Extract the (x, y) coordinate from the center of the cell holding the provided text.  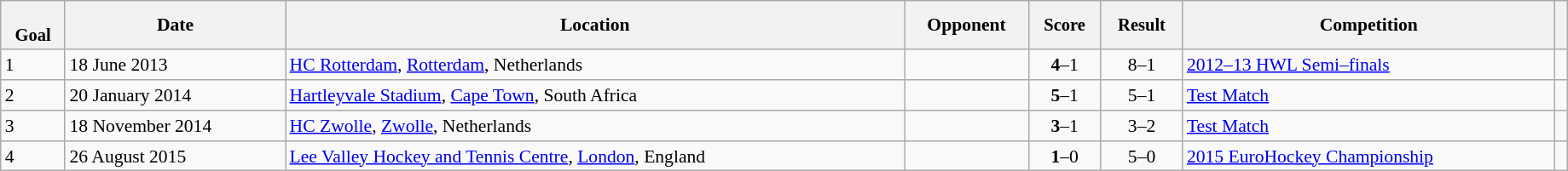
Date (175, 26)
20 January 2014 (175, 95)
2 (33, 95)
2012–13 HWL Semi–finals (1369, 66)
Competition (1369, 26)
4–1 (1064, 66)
Goal (33, 26)
8–1 (1142, 66)
1 (33, 66)
18 November 2014 (175, 126)
Result (1142, 26)
3 (33, 126)
3–1 (1064, 126)
Location (595, 26)
HC Zwolle, Zwolle, Netherlands (595, 126)
Opponent (967, 26)
3–2 (1142, 126)
Hartleyvale Stadium, Cape Town, South Africa (595, 95)
18 June 2013 (175, 66)
HC Rotterdam, Rotterdam, Netherlands (595, 66)
Score (1064, 26)
